Locate the cell with the specified text and output its [x, y] center coordinate. 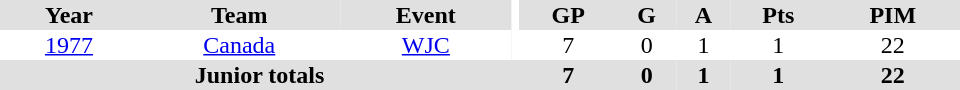
WJC [426, 45]
PIM [893, 15]
Event [426, 15]
Year [69, 15]
Pts [778, 15]
Canada [240, 45]
1977 [69, 45]
Junior totals [260, 75]
GP [568, 15]
Team [240, 15]
G [646, 15]
A [704, 15]
